Return (X, Y) of the center of cell containing provided text 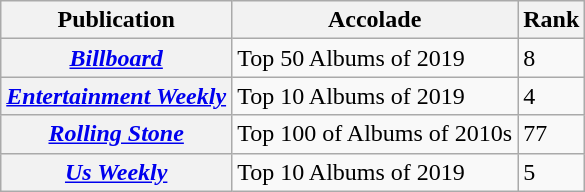
Billboard (116, 58)
Accolade (375, 20)
Rank (552, 20)
Entertainment Weekly (116, 96)
5 (552, 172)
Rolling Stone (116, 134)
Us Weekly (116, 172)
4 (552, 96)
Top 50 Albums of 2019 (375, 58)
77 (552, 134)
Top 100 of Albums of 2010s (375, 134)
8 (552, 58)
Publication (116, 20)
